Extract the [X, Y] coordinate from the center of the cell holding the provided text.  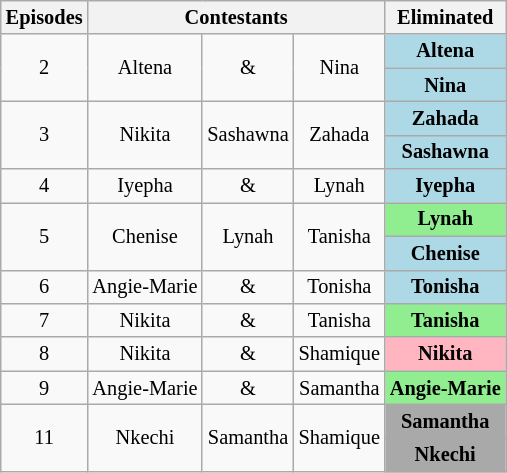
2 [44, 68]
9 [44, 388]
4 [44, 186]
7 [44, 320]
Eliminated [446, 17]
11 [44, 438]
Episodes [44, 17]
5 [44, 236]
8 [44, 354]
3 [44, 134]
6 [44, 287]
Contestants [236, 17]
